Pinpoint the cell where the given text exists, returning its [x, y] midpoint coordinate. 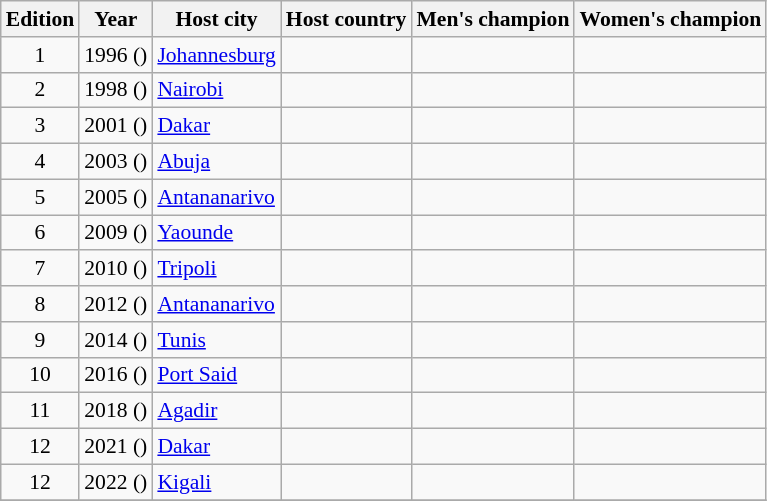
1998 () [116, 90]
5 [40, 197]
9 [40, 340]
2016 () [116, 375]
2 [40, 90]
2001 () [116, 126]
Year [116, 19]
Host country [346, 19]
10 [40, 375]
Johannesburg [216, 55]
Women's champion [670, 19]
Nairobi [216, 90]
Kigali [216, 482]
Agadir [216, 411]
Abuja [216, 162]
2009 () [116, 233]
2010 () [116, 269]
Tunis [216, 340]
2003 () [116, 162]
2021 () [116, 447]
Tripoli [216, 269]
Edition [40, 19]
2018 () [116, 411]
4 [40, 162]
8 [40, 304]
2005 () [116, 197]
1 [40, 55]
2022 () [116, 482]
2014 () [116, 340]
Host city [216, 19]
Yaounde [216, 233]
Port Said [216, 375]
3 [40, 126]
1996 () [116, 55]
Men's champion [492, 19]
11 [40, 411]
2012 () [116, 304]
6 [40, 233]
7 [40, 269]
